For the text-containing cell, return its midpoint in [X, Y] coordinate format. 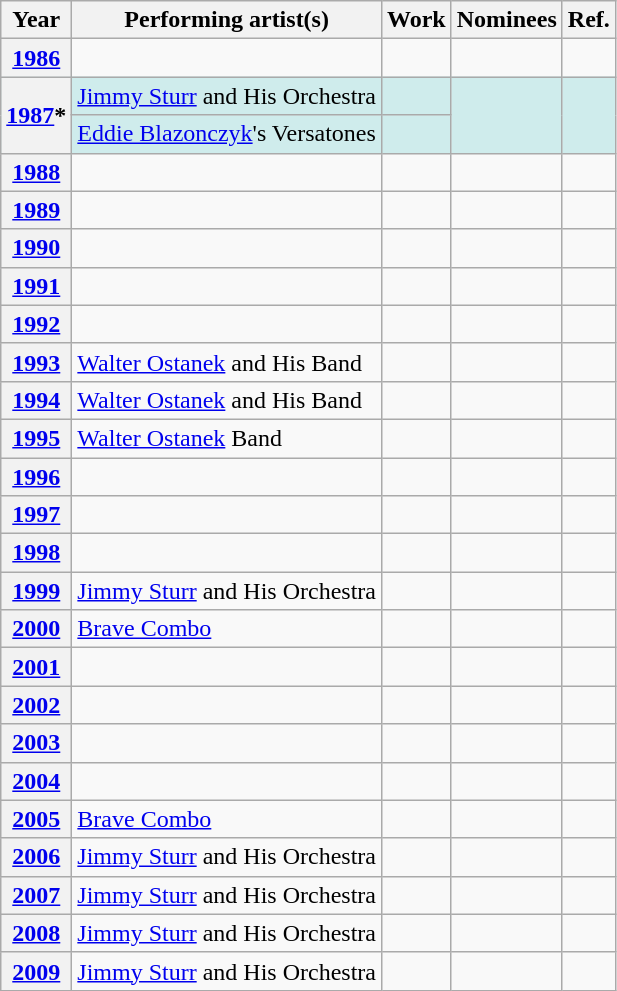
2007 [36, 895]
1997 [36, 515]
Walter Ostanek Band [227, 438]
Performing artist(s) [227, 20]
2008 [36, 933]
2002 [36, 705]
1992 [36, 324]
2009 [36, 971]
1998 [36, 553]
2005 [36, 819]
2004 [36, 781]
1986 [36, 58]
1994 [36, 400]
1989 [36, 210]
2006 [36, 857]
1987* [36, 115]
Year [36, 20]
1999 [36, 591]
1990 [36, 248]
Nominees [506, 20]
2000 [36, 629]
2001 [36, 667]
Eddie Blazonczyk's Versatones [227, 134]
Ref. [588, 20]
1993 [36, 362]
Work [416, 20]
1991 [36, 286]
1996 [36, 477]
1995 [36, 438]
1988 [36, 172]
2003 [36, 743]
